Pinpoint the cell where the given text exists, returning its [X, Y] midpoint coordinate. 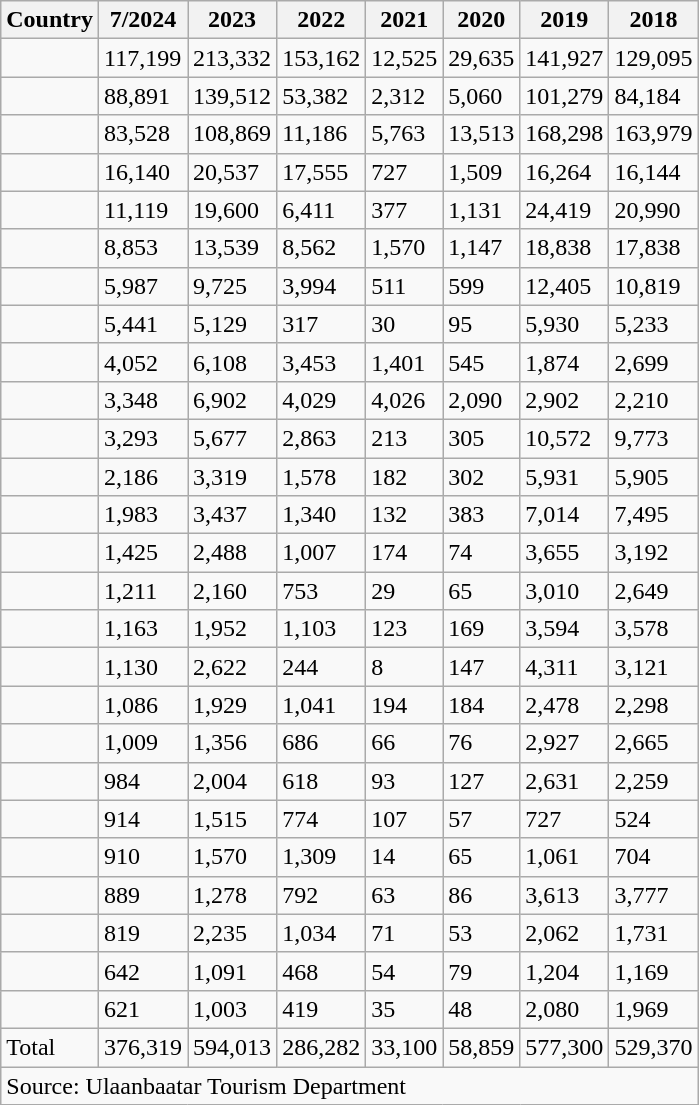
194 [404, 705]
182 [404, 477]
1,061 [564, 857]
5,763 [404, 134]
2,160 [232, 591]
1,041 [322, 705]
86 [482, 895]
2,186 [142, 477]
3,453 [322, 362]
529,370 [654, 1047]
58,859 [482, 1047]
163,979 [654, 134]
3,655 [564, 553]
10,819 [654, 286]
3,594 [564, 629]
63 [404, 895]
3,319 [232, 477]
511 [404, 286]
2,210 [654, 400]
774 [322, 819]
2,699 [654, 362]
9,773 [654, 438]
169 [482, 629]
914 [142, 819]
19,600 [232, 210]
3,777 [654, 895]
29,635 [482, 58]
2022 [322, 20]
577,300 [564, 1047]
2,478 [564, 705]
2,298 [654, 705]
1,969 [654, 1009]
377 [404, 210]
2018 [654, 20]
66 [404, 743]
84,184 [654, 96]
2,902 [564, 400]
10,572 [564, 438]
594,013 [232, 1047]
8,562 [322, 248]
1,731 [654, 933]
2,488 [232, 553]
317 [322, 324]
5,905 [654, 477]
1,515 [232, 819]
2020 [482, 20]
5,930 [564, 324]
819 [142, 933]
4,311 [564, 667]
1,211 [142, 591]
5,441 [142, 324]
2021 [404, 20]
1,425 [142, 553]
1,278 [232, 895]
123 [404, 629]
6,108 [232, 362]
618 [322, 781]
5,233 [654, 324]
2,004 [232, 781]
20,537 [232, 172]
1,356 [232, 743]
11,119 [142, 210]
545 [482, 362]
8 [404, 667]
686 [322, 743]
704 [654, 857]
2,259 [654, 781]
6,411 [322, 210]
1,578 [322, 477]
2,927 [564, 743]
71 [404, 933]
147 [482, 667]
4,029 [322, 400]
83,528 [142, 134]
2,235 [232, 933]
383 [482, 515]
305 [482, 438]
1,009 [142, 743]
53 [482, 933]
3,121 [654, 667]
3,613 [564, 895]
244 [322, 667]
1,147 [482, 248]
1,929 [232, 705]
2023 [232, 20]
141,927 [564, 58]
3,192 [654, 553]
1,874 [564, 362]
7,495 [654, 515]
Country [50, 20]
3,293 [142, 438]
57 [482, 819]
12,405 [564, 286]
2,090 [482, 400]
1,309 [322, 857]
642 [142, 971]
107 [404, 819]
2,080 [564, 1009]
88,891 [142, 96]
29 [404, 591]
5,129 [232, 324]
1,204 [564, 971]
524 [654, 819]
1,163 [142, 629]
984 [142, 781]
2,062 [564, 933]
16,140 [142, 172]
419 [322, 1009]
468 [322, 971]
5,677 [232, 438]
1,131 [482, 210]
376,319 [142, 1047]
2,863 [322, 438]
76 [482, 743]
33,100 [404, 1047]
17,555 [322, 172]
13,513 [482, 134]
1,003 [232, 1009]
621 [142, 1009]
2,312 [404, 96]
1,401 [404, 362]
286,282 [322, 1047]
95 [482, 324]
7/2024 [142, 20]
17,838 [654, 248]
184 [482, 705]
79 [482, 971]
101,279 [564, 96]
13,539 [232, 248]
1,007 [322, 553]
2,631 [564, 781]
1,952 [232, 629]
8,853 [142, 248]
127 [482, 781]
54 [404, 971]
1,086 [142, 705]
139,512 [232, 96]
3,010 [564, 591]
3,578 [654, 629]
5,987 [142, 286]
48 [482, 1009]
93 [404, 781]
889 [142, 895]
2019 [564, 20]
753 [322, 591]
35 [404, 1009]
1,103 [322, 629]
Total [50, 1047]
1,091 [232, 971]
14 [404, 857]
2,622 [232, 667]
4,026 [404, 400]
302 [482, 477]
3,437 [232, 515]
6,902 [232, 400]
1,340 [322, 515]
5,060 [482, 96]
4,052 [142, 362]
30 [404, 324]
3,348 [142, 400]
53,382 [322, 96]
12,525 [404, 58]
910 [142, 857]
168,298 [564, 134]
24,419 [564, 210]
108,869 [232, 134]
153,162 [322, 58]
1,130 [142, 667]
1,509 [482, 172]
11,186 [322, 134]
9,725 [232, 286]
5,931 [564, 477]
792 [322, 895]
1,169 [654, 971]
2,649 [654, 591]
174 [404, 553]
16,264 [564, 172]
16,144 [654, 172]
20,990 [654, 210]
129,095 [654, 58]
Source: Ulaanbaatar Tourism Department [350, 1085]
7,014 [564, 515]
132 [404, 515]
18,838 [564, 248]
3,994 [322, 286]
117,199 [142, 58]
1,983 [142, 515]
2,665 [654, 743]
599 [482, 286]
213,332 [232, 58]
74 [482, 553]
1,034 [322, 933]
213 [404, 438]
